Search for the cell housing the specified text and yield its (X, Y) center coordinate. 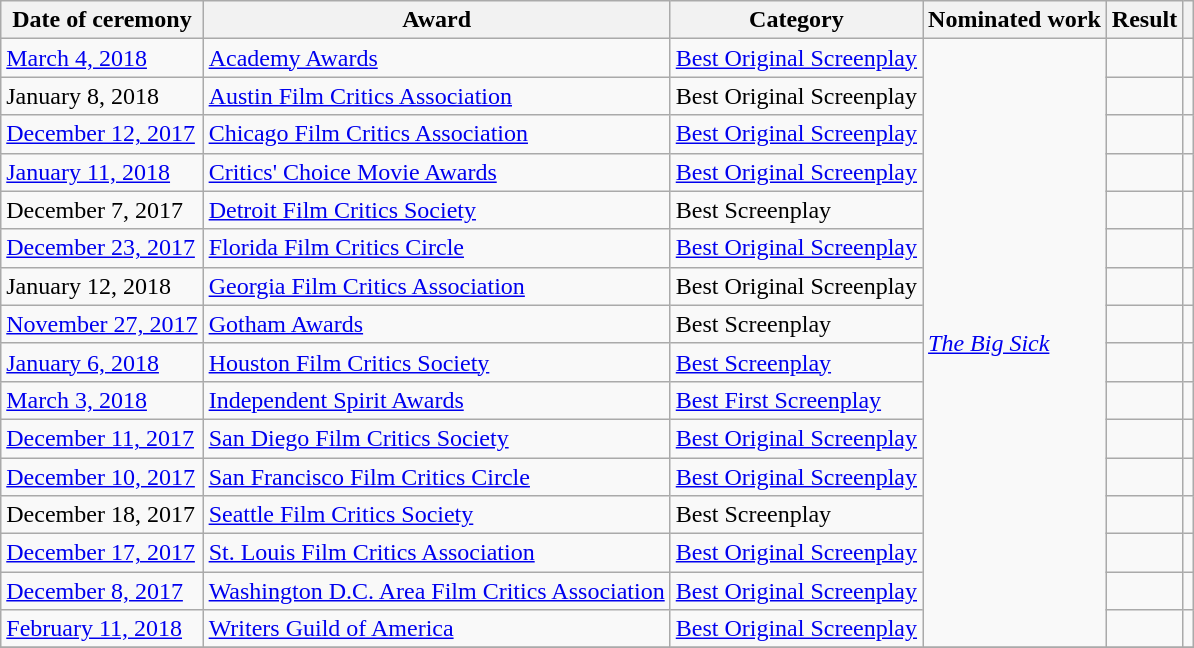
Academy Awards (436, 58)
San Diego Film Critics Society (436, 438)
March 3, 2018 (102, 400)
January 12, 2018 (102, 286)
January 11, 2018 (102, 172)
The Big Sick (1015, 344)
Seattle Film Critics Society (436, 515)
November 27, 2017 (102, 324)
January 6, 2018 (102, 362)
December 23, 2017 (102, 248)
Award (436, 20)
December 11, 2017 (102, 438)
Best First Screenplay (796, 400)
Category (796, 20)
Critics' Choice Movie Awards (436, 172)
Writers Guild of America (436, 629)
Gotham Awards (436, 324)
Austin Film Critics Association (436, 96)
December 8, 2017 (102, 591)
Detroit Film Critics Society (436, 210)
March 4, 2018 (102, 58)
Independent Spirit Awards (436, 400)
St. Louis Film Critics Association (436, 553)
Georgia Film Critics Association (436, 286)
January 8, 2018 (102, 96)
December 17, 2017 (102, 553)
Date of ceremony (102, 20)
Nominated work (1015, 20)
Houston Film Critics Society (436, 362)
Chicago Film Critics Association (436, 134)
Washington D.C. Area Film Critics Association (436, 591)
February 11, 2018 (102, 629)
December 7, 2017 (102, 210)
December 12, 2017 (102, 134)
San Francisco Film Critics Circle (436, 477)
Result (1144, 20)
December 18, 2017 (102, 515)
December 10, 2017 (102, 477)
Florida Film Critics Circle (436, 248)
